Find where the given text appears and provide that cell's center as [X, Y] coordinate. 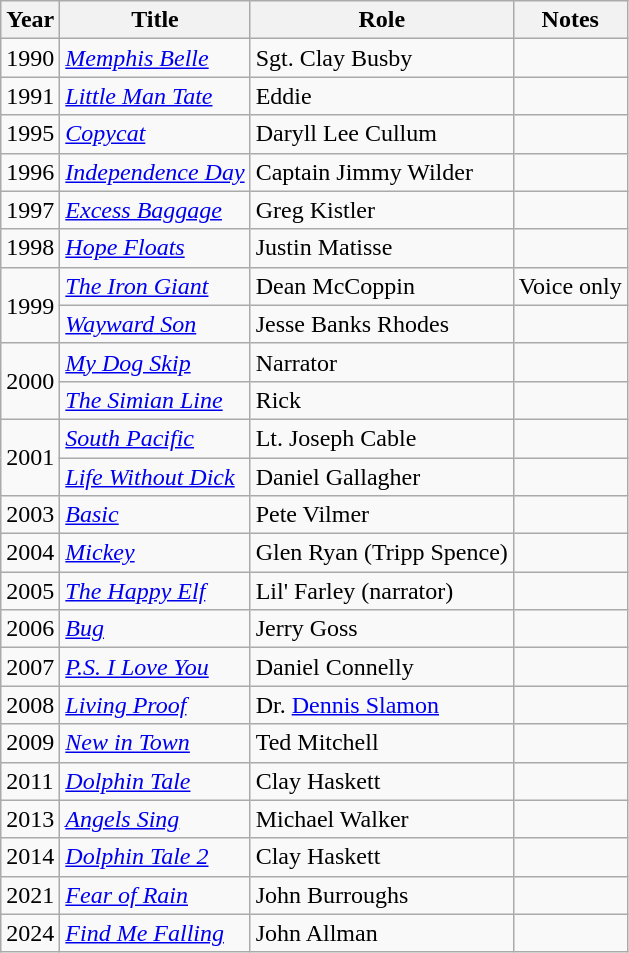
2006 [30, 629]
1999 [30, 305]
Memphis Belle [155, 58]
New in Town [155, 743]
2021 [30, 895]
Life Without Dick [155, 477]
2009 [30, 743]
My Dog Skip [155, 362]
Dean McCoppin [382, 286]
Narrator [382, 362]
Wayward Son [155, 324]
Role [382, 20]
2008 [30, 705]
Title [155, 20]
1997 [30, 210]
2007 [30, 667]
Angels Sing [155, 819]
Excess Baggage [155, 210]
Sgt. Clay Busby [382, 58]
Mickey [155, 553]
Find Me Falling [155, 933]
Jesse Banks Rhodes [382, 324]
P.S. I Love You [155, 667]
South Pacific [155, 438]
The Happy Elf [155, 591]
Eddie [382, 96]
The Iron Giant [155, 286]
Rick [382, 400]
2003 [30, 515]
Justin Matisse [382, 248]
Greg Kistler [382, 210]
The Simian Line [155, 400]
Voice only [570, 286]
1996 [30, 172]
Living Proof [155, 705]
Lil' Farley (narrator) [382, 591]
Hope Floats [155, 248]
Notes [570, 20]
Basic [155, 515]
2004 [30, 553]
1991 [30, 96]
2005 [30, 591]
2013 [30, 819]
Pete Vilmer [382, 515]
Captain Jimmy Wilder [382, 172]
Fear of Rain [155, 895]
1990 [30, 58]
2024 [30, 933]
2011 [30, 781]
1995 [30, 134]
Dr. Dennis Slamon [382, 705]
1998 [30, 248]
Glen Ryan (Tripp Spence) [382, 553]
2000 [30, 381]
Bug [155, 629]
Ted Mitchell [382, 743]
Dolphin Tale [155, 781]
Year [30, 20]
Independence Day [155, 172]
Michael Walker [382, 819]
Daniel Gallagher [382, 477]
John Burroughs [382, 895]
Lt. Joseph Cable [382, 438]
Dolphin Tale 2 [155, 857]
Jerry Goss [382, 629]
2001 [30, 457]
Little Man Tate [155, 96]
2014 [30, 857]
Daniel Connelly [382, 667]
Copycat [155, 134]
Daryll Lee Cullum [382, 134]
John Allman [382, 933]
